Scan for the cell matching the given text and deliver its [x, y] coordinate at center. 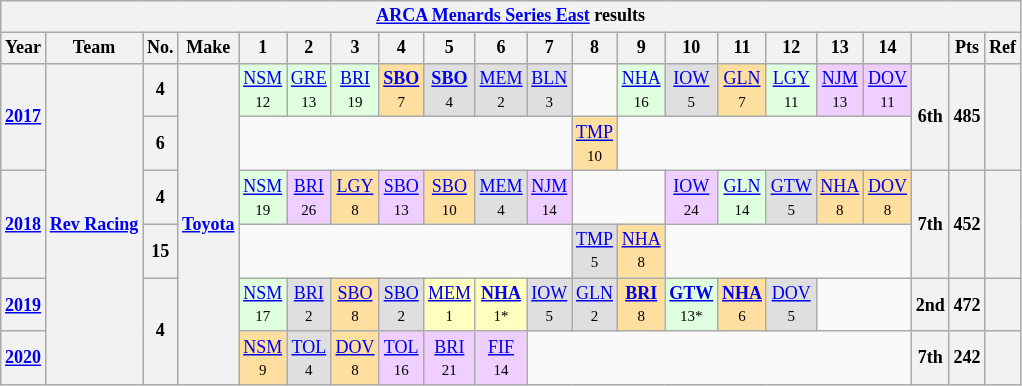
TMP10 [595, 144]
ARCA Menards Series East results [511, 16]
13 [840, 48]
3 [355, 48]
BRI21 [450, 358]
7 [550, 48]
DOV11 [888, 90]
242 [967, 358]
LGY8 [355, 197]
GLN14 [742, 197]
15 [160, 251]
8 [595, 48]
BLN3 [550, 90]
BRI8 [641, 305]
14 [888, 48]
BRI2 [308, 305]
452 [967, 224]
TMP5 [595, 251]
2020 [24, 358]
BRI26 [308, 197]
GLN2 [595, 305]
Pts [967, 48]
472 [967, 305]
No. [160, 48]
Make [208, 48]
GLN7 [742, 90]
11 [742, 48]
SBO13 [402, 197]
NJM14 [550, 197]
NSM12 [263, 90]
LGY11 [791, 90]
MEM4 [501, 197]
MEM1 [450, 305]
SBO7 [402, 90]
1 [263, 48]
NSM9 [263, 358]
12 [791, 48]
Rev Racing [94, 224]
TOL16 [402, 358]
2019 [24, 305]
SBO4 [450, 90]
Team [94, 48]
2 [308, 48]
2018 [24, 224]
SBO8 [355, 305]
6th [930, 116]
FIF14 [501, 358]
Year [24, 48]
10 [692, 48]
2017 [24, 116]
NHA16 [641, 90]
GTW5 [791, 197]
GTW13* [692, 305]
DOV5 [791, 305]
Toyota [208, 224]
BRI19 [355, 90]
NHA6 [742, 305]
Ref [1003, 48]
NJM13 [840, 90]
2nd [930, 305]
NHA1* [501, 305]
MEM2 [501, 90]
GRE13 [308, 90]
IOW24 [692, 197]
485 [967, 116]
NSM17 [263, 305]
TOL4 [308, 358]
9 [641, 48]
SBO10 [450, 197]
NSM19 [263, 197]
5 [450, 48]
SBO2 [402, 305]
